Return [x, y] of the center of cell containing provided text 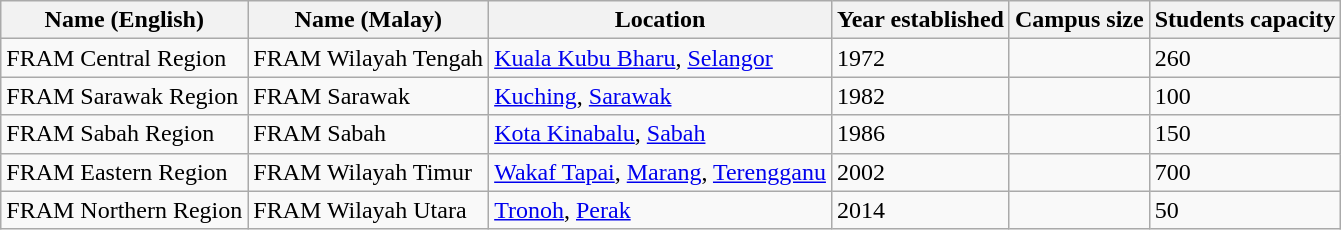
FRAM Sabah Region [124, 134]
Students capacity [1245, 20]
Wakaf Tapai, Marang, Terengganu [660, 172]
50 [1245, 210]
FRAM Wilayah Timur [368, 172]
Kuala Kubu Bharu, Selangor [660, 58]
150 [1245, 134]
1986 [920, 134]
2002 [920, 172]
Year established [920, 20]
FRAM Sarawak Region [124, 96]
Kuching, Sarawak [660, 96]
FRAM Wilayah Utara [368, 210]
700 [1245, 172]
Kota Kinabalu, Sabah [660, 134]
260 [1245, 58]
FRAM Wilayah Tengah [368, 58]
FRAM Northern Region [124, 210]
1972 [920, 58]
Name (Malay) [368, 20]
FRAM Sabah [368, 134]
FRAM Eastern Region [124, 172]
Tronoh, Perak [660, 210]
FRAM Central Region [124, 58]
1982 [920, 96]
2014 [920, 210]
Campus size [1079, 20]
FRAM Sarawak [368, 96]
100 [1245, 96]
Name (English) [124, 20]
Location [660, 20]
